For the text-containing cell, return its midpoint in (X, Y) coordinate format. 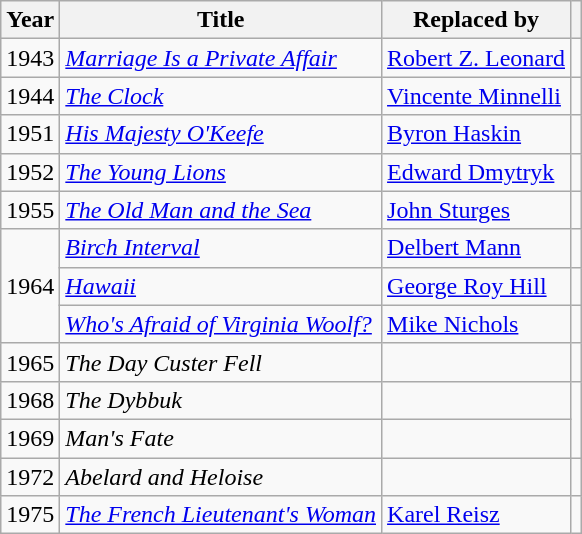
Byron Haskin (476, 134)
The Young Lions (221, 172)
1969 (30, 438)
The French Lieutenant's Woman (221, 515)
Who's Afraid of Virginia Woolf? (221, 324)
Delbert Mann (476, 248)
Abelard and Heloise (221, 477)
1975 (30, 515)
The Clock (221, 96)
1972 (30, 477)
George Roy Hill (476, 286)
Edward Dmytryk (476, 172)
Marriage Is a Private Affair (221, 58)
Karel Reisz (476, 515)
1955 (30, 210)
1952 (30, 172)
Hawaii (221, 286)
Mike Nichols (476, 324)
John Sturges (476, 210)
1965 (30, 362)
1944 (30, 96)
Birch Interval (221, 248)
The Dybbuk (221, 400)
The Day Custer Fell (221, 362)
Vincente Minnelli (476, 96)
Title (221, 20)
The Old Man and the Sea (221, 210)
1951 (30, 134)
1964 (30, 286)
1968 (30, 400)
Replaced by (476, 20)
His Majesty O'Keefe (221, 134)
1943 (30, 58)
Year (30, 20)
Robert Z. Leonard (476, 58)
Man's Fate (221, 438)
